Pinpoint the cell where the given text exists, returning its (x, y) midpoint coordinate. 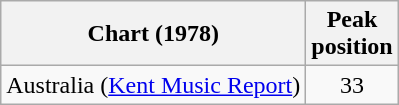
Chart (1978) (154, 34)
Peakposition (352, 34)
33 (352, 85)
Australia (Kent Music Report) (154, 85)
